Return the (X, Y) coordinate for the center point of the cell that contains the specified text.  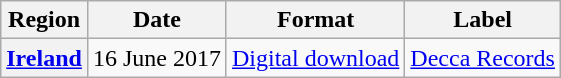
Format (315, 20)
Label (483, 20)
16 June 2017 (156, 58)
Decca Records (483, 58)
Ireland (44, 58)
Date (156, 20)
Digital download (315, 58)
Region (44, 20)
